Scan for the cell matching the given text and deliver its (x, y) coordinate at center. 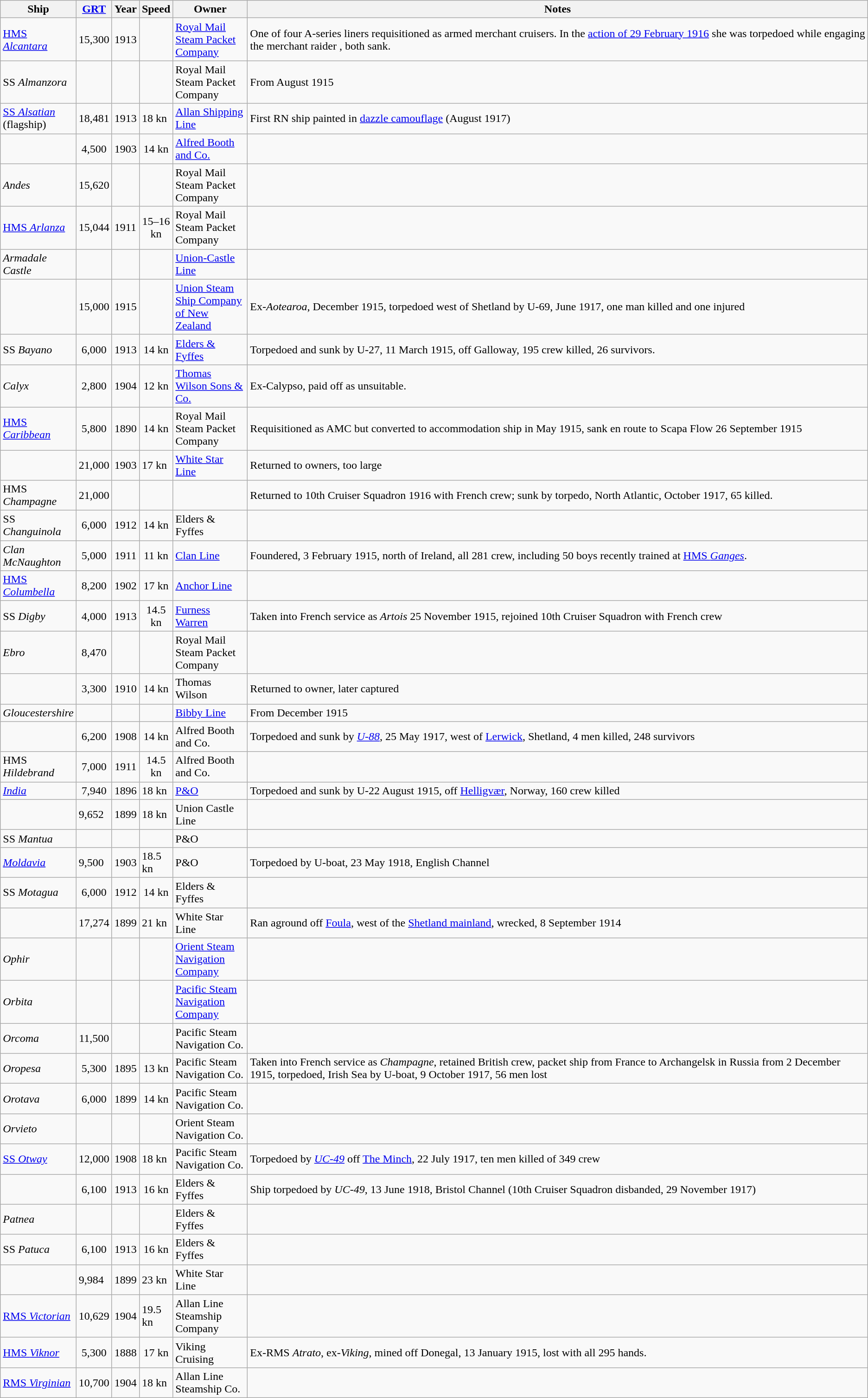
SS Digby (38, 616)
Ex-Aotearoa, December 1915, torpedoed west of Shetland by U-69, June 1917, one man killed and one injured (557, 307)
Clan Line (211, 555)
Returned to owners, too large (557, 465)
1890 (125, 428)
Owner (211, 9)
23 kn (156, 1280)
Ebro (38, 652)
1895 (125, 1068)
India (38, 791)
HMS Champagne (38, 495)
SS Mantua (38, 838)
Furness Warren (211, 616)
Orcoma (38, 1039)
Thomas Wilson Sons & Co. (211, 386)
Viking Cruising (211, 1352)
1902 (125, 586)
Torpedoed by UC-49 off The Minch, 22 July 1917, ten men killed of 349 crew (557, 1159)
Union-Castle Line (211, 264)
5,800 (94, 428)
RMS Virginian (38, 1383)
Torpedoed and sunk by U-27, 11 March 1915, off Galloway, 195 crew killed, 26 survivors. (557, 350)
Armadale Castle (38, 264)
Moldavia (38, 862)
Torpedoed by U-boat, 23 May 1918, English Channel (557, 862)
17,274 (94, 923)
From August 1915 (557, 82)
8,470 (94, 652)
Requisitioned as AMC but converted to accommodation ship in May 1915, sank en route to Scapa Flow 26 September 1915 (557, 428)
Orvieto (38, 1129)
Allan Line Steamship Co. (211, 1383)
Thomas Wilson (211, 689)
Foundered, 3 February 1915, north of Ireland, all 281 crew, including 50 boys recently trained at HMS Ganges. (557, 555)
Allan Line Steamship Company (211, 1316)
15,300 (94, 39)
1915 (125, 307)
HMS Caribbean (38, 428)
GRT (94, 9)
Patnea (38, 1219)
Speed (156, 9)
2,800 (94, 386)
SS Patuca (38, 1249)
11,500 (94, 1039)
HMS Hildebrand (38, 767)
Torpedoed and sunk by U-88, 25 May 1917, west of Lerwick, Shetland, 4 men killed, 248 survivors (557, 736)
Ship (38, 9)
4,000 (94, 616)
Andes (38, 185)
Pacific Steam Navigation Company (211, 1002)
10,700 (94, 1383)
Ophir (38, 959)
Union Steam Ship Company of New Zealand (211, 307)
Returned to 10th Cruiser Squadron 1916 with French crew; sunk by torpedo, North Atlantic, October 1917, 65 killed. (557, 495)
Orient Steam Navigation Co. (211, 1129)
12,000 (94, 1159)
SS Motagua (38, 892)
15–16 kn (156, 228)
Calyx (38, 386)
HMS Arlanza (38, 228)
Gloucestershire (38, 713)
7,000 (94, 767)
Anchor Line (211, 586)
Union Castle Line (211, 814)
21 kn (156, 923)
1888 (125, 1352)
Clan McNaughton (38, 555)
15,044 (94, 228)
Allan Shipping Line (211, 119)
Oropesa (38, 1068)
1910 (125, 689)
Orotava (38, 1099)
5,000 (94, 555)
19.5 kn (156, 1316)
First RN ship painted in dazzle camouflage (August 1917) (557, 119)
Ship torpedoed by UC-49, 13 June 1918, Bristol Channel (10th Cruiser Squadron disbanded, 29 November 1917) (557, 1189)
7,940 (94, 791)
Bibby Line (211, 713)
Returned to owner, later captured (557, 689)
Ex-Calypso, paid off as unsuitable. (557, 386)
18.5 kn (156, 862)
Torpedoed and sunk by U-22 August 1915, off Helligvær, Norway, 160 crew killed (557, 791)
9,652 (94, 814)
SS Otway (38, 1159)
Ran aground off Foula, west of the Shetland mainland, wrecked, 8 September 1914 (557, 923)
HMS Alcantara (38, 39)
SS Almanzora (38, 82)
6,200 (94, 736)
HMS Viknor (38, 1352)
Year (125, 9)
SS Alsatian (flagship) (38, 119)
15,620 (94, 185)
11 kn (156, 555)
8,200 (94, 586)
13 kn (156, 1068)
12 kn (156, 386)
Ex-RMS Atrato, ex-Viking, mined off Donegal, 13 January 1915, lost with all 295 hands. (557, 1352)
RMS Victorian (38, 1316)
9,984 (94, 1280)
1896 (125, 791)
3,300 (94, 689)
From December 1915 (557, 713)
HMS Columbella (38, 586)
SS Changuinola (38, 526)
Orient Steam Navigation Company (211, 959)
15,000 (94, 307)
Orbita (38, 1002)
10,629 (94, 1316)
18,481 (94, 119)
Taken into French service as Artois 25 November 1915, rejoined 10th Cruiser Squadron with French crew (557, 616)
Notes (557, 9)
4,500 (94, 148)
9,500 (94, 862)
SS Bayano (38, 350)
